Capture the cell that displays the provided text and extract its [x, y] central coordinate. 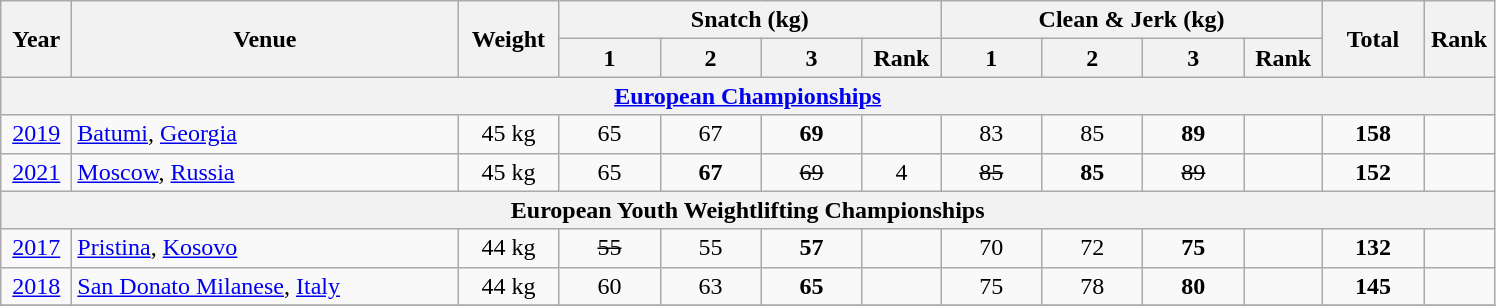
2021 [36, 172]
83 [992, 134]
152 [1372, 172]
78 [1092, 286]
4 [902, 172]
72 [1092, 248]
Batumi, Georgia [265, 134]
60 [610, 286]
Pristina, Kosovo [265, 248]
European Championships [748, 96]
70 [992, 248]
132 [1372, 248]
San Donato Milanese, Italy [265, 286]
57 [812, 248]
Weight [508, 39]
Venue [265, 39]
158 [1372, 134]
Clean & Jerk (kg) [1132, 20]
Total [1372, 39]
80 [1194, 286]
2018 [36, 286]
145 [1372, 286]
2019 [36, 134]
Year [36, 39]
2017 [36, 248]
Moscow, Russia [265, 172]
63 [710, 286]
Snatch (kg) [750, 20]
European Youth Weightlifting Championships [748, 210]
